Extract the (x, y) coordinate from the center of the cell holding the provided text.  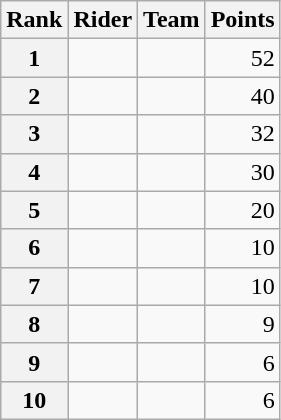
40 (242, 96)
Team (172, 20)
32 (242, 134)
52 (242, 58)
1 (34, 58)
2 (34, 96)
8 (34, 324)
Rider (103, 20)
4 (34, 172)
20 (242, 210)
Rank (34, 20)
7 (34, 286)
3 (34, 134)
30 (242, 172)
5 (34, 210)
Points (242, 20)
